Provide the (x, y) coordinate of the cell's center where the given text is located.  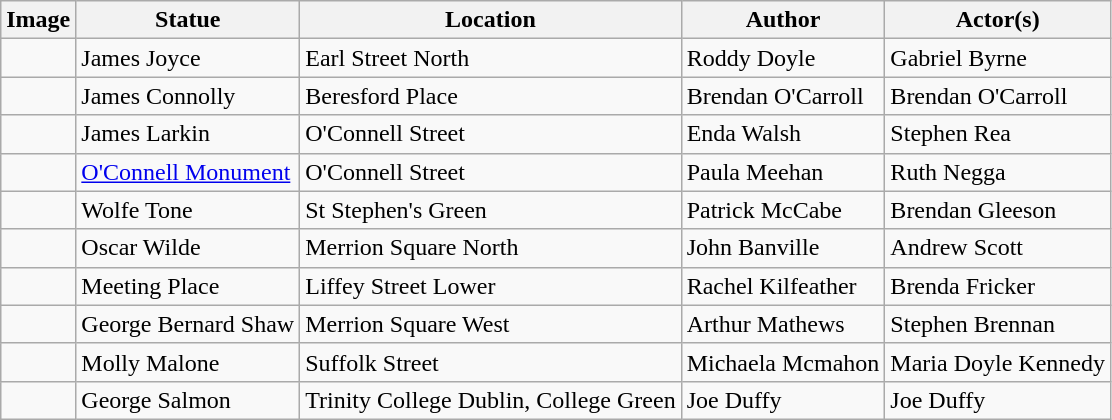
Merrion Square North (490, 248)
Michaela Mcmahon (783, 362)
O'Connell Monument (188, 172)
Liffey Street Lower (490, 286)
Earl Street North (490, 58)
Actor(s) (998, 20)
Enda Walsh (783, 134)
Oscar Wilde (188, 248)
Gabriel Byrne (998, 58)
Paula Meehan (783, 172)
George Salmon (188, 400)
Merrion Square West (490, 324)
Stephen Rea (998, 134)
Stephen Brennan (998, 324)
Molly Malone (188, 362)
James Larkin (188, 134)
James Connolly (188, 96)
Trinity College Dublin, College Green (490, 400)
Maria Doyle Kennedy (998, 362)
Location (490, 20)
Brenda Fricker (998, 286)
Statue (188, 20)
Patrick McCabe (783, 210)
Ruth Negga (998, 172)
James Joyce (188, 58)
Beresford Place (490, 96)
Suffolk Street (490, 362)
Image (38, 20)
Wolfe Tone (188, 210)
Brendan Gleeson (998, 210)
Author (783, 20)
Rachel Kilfeather (783, 286)
St Stephen's Green (490, 210)
Arthur Mathews (783, 324)
Meeting Place (188, 286)
Andrew Scott (998, 248)
Roddy Doyle (783, 58)
John Banville (783, 248)
George Bernard Shaw (188, 324)
